Return the (x, y) coordinate for the center point of the cell that contains the specified text.  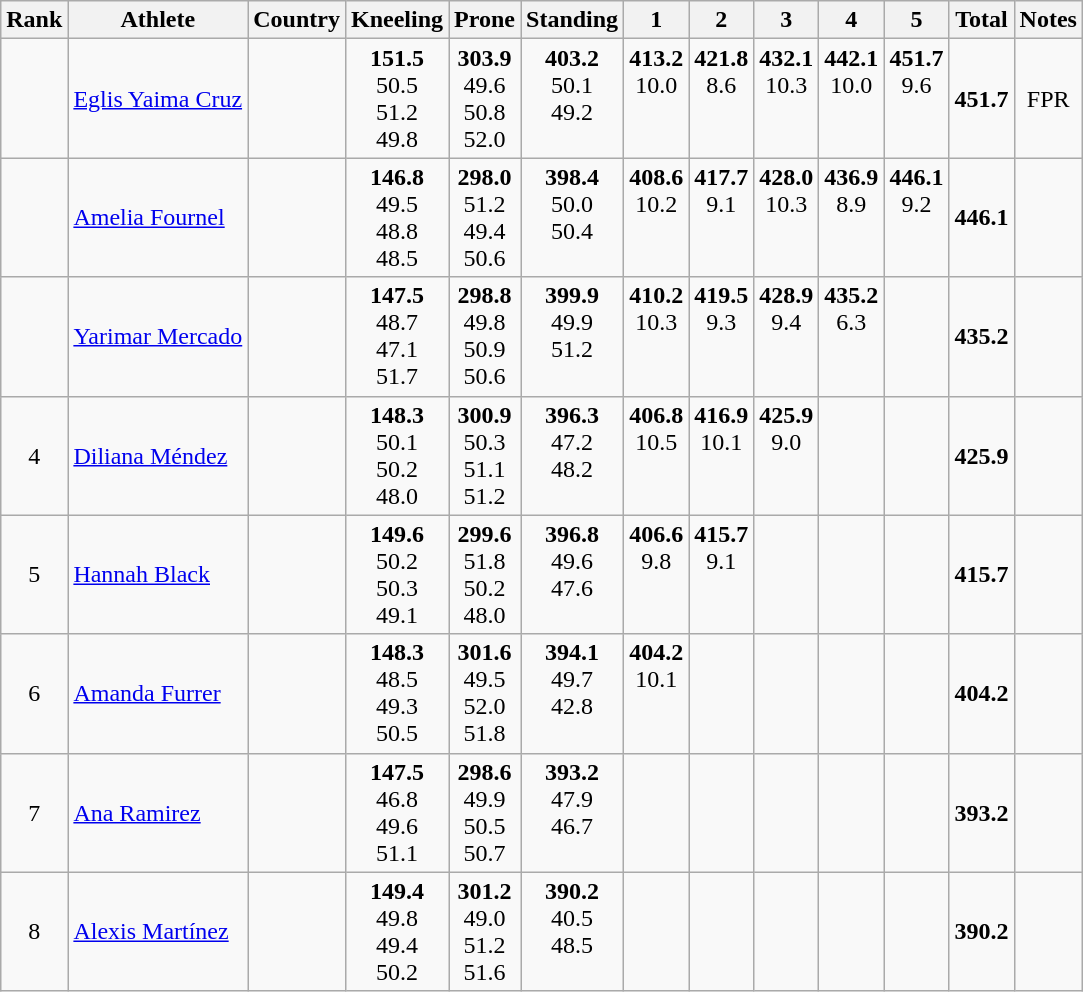
Ana Ramirez (158, 812)
6 (34, 694)
442.1 10.0 (852, 98)
1 (656, 20)
396.347.248.2 (572, 456)
Eglis Yaima Cruz (158, 98)
300.9 50.351.1 51.2 (485, 456)
Alexis Martínez (158, 932)
FPR (1048, 98)
2 (722, 20)
390.240.548.5 (572, 932)
298.051.249.4 50.6 (485, 218)
403.250.149.2 (572, 98)
425.9 9.0 (786, 456)
3 (786, 20)
8 (34, 932)
299.6 51.850.248.0 (485, 574)
428.010.3 (786, 218)
Diliana Méndez (158, 456)
398.4 50.050.4 (572, 218)
417.79.1 (722, 218)
303.949.650.8 52.0 (485, 98)
Notes (1048, 20)
393.2 (982, 812)
404.210.1 (656, 694)
146.849.548.848.5 (396, 218)
415.7 (982, 574)
393.2 47.946.7 (572, 812)
Amanda Furrer (158, 694)
149.650.250.3 49.1 (396, 574)
446.19.2 (916, 218)
396.849.647.6 (572, 574)
148.350.150.248.0 (396, 456)
301.649.552.051.8 (485, 694)
147.546.849.651.1 (396, 812)
298.849.850.950.6 (485, 336)
451.79.6 (916, 98)
Amelia Fournel (158, 218)
Hannah Black (158, 574)
435.2 (982, 336)
Prone (485, 20)
149.449.849.450.2 (396, 932)
451.7 (982, 98)
394.149.742.8 (572, 694)
148.348.549.350.5 (396, 694)
Yarimar Mercado (158, 336)
Athlete (158, 20)
7 (34, 812)
298.649.950.550.7 (485, 812)
Total (982, 20)
151.5 50.551.249.8 (396, 98)
436.98.9 (852, 218)
406.6 9.8 (656, 574)
410.210.3 (656, 336)
446.1 (982, 218)
Rank (34, 20)
Country (297, 20)
406.810.5 (656, 456)
435.2 6.3 (852, 336)
416.910.1 (722, 456)
301.249.051.251.6 (485, 932)
425.9 (982, 456)
415.7 9.1 (722, 574)
Kneeling (396, 20)
421.8 8.6 (722, 98)
419.5 9.3 (722, 336)
432.1 10.3 (786, 98)
413.210.0 (656, 98)
428.99.4 (786, 336)
399.949.951.2 (572, 336)
404.2 (982, 694)
147.548.747.151.7 (396, 336)
Standing (572, 20)
390.2 (982, 932)
408.610.2 (656, 218)
